Search for the cell housing the specified text and yield its (x, y) center coordinate. 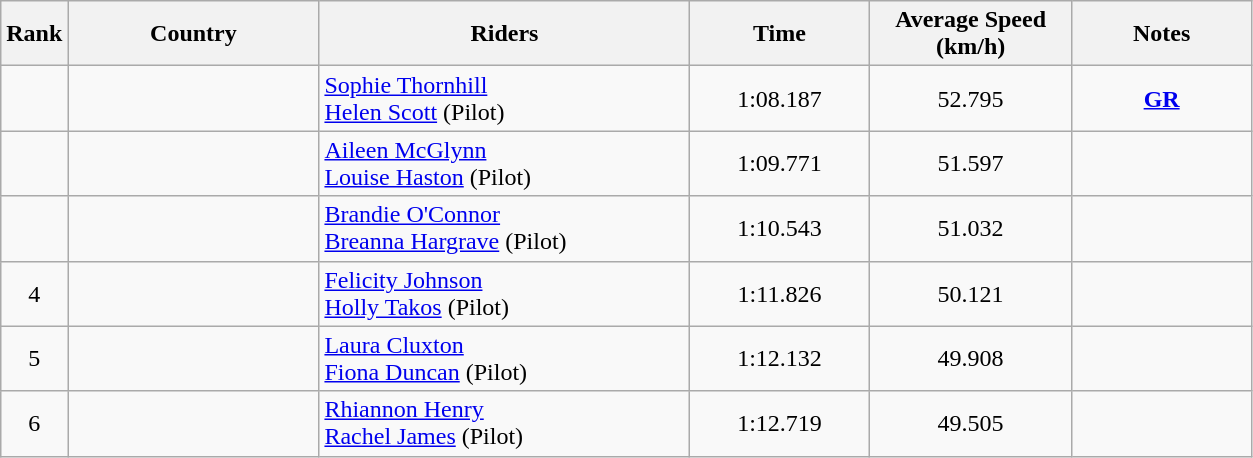
Rhiannon HenryRachel James (Pilot) (504, 424)
51.597 (970, 164)
50.121 (970, 294)
Notes (1162, 34)
6 (34, 424)
Brandie O'ConnorBreanna Hargrave (Pilot) (504, 228)
Sophie ThornhillHelen Scott (Pilot) (504, 98)
Laura CluxtonFiona Duncan (Pilot) (504, 358)
1:09.771 (780, 164)
Rank (34, 34)
Aileen McGlynnLouise Haston (Pilot) (504, 164)
Average Speed (km/h) (970, 34)
1:11.826 (780, 294)
5 (34, 358)
52.795 (970, 98)
Riders (504, 34)
49.505 (970, 424)
Felicity JohnsonHolly Takos (Pilot) (504, 294)
Time (780, 34)
49.908 (970, 358)
1:10.543 (780, 228)
1:08.187 (780, 98)
1:12.132 (780, 358)
Country (194, 34)
1:12.719 (780, 424)
51.032 (970, 228)
4 (34, 294)
GR (1162, 98)
